Determine the [X, Y] coordinate at the center of the cell enclosing the given text.  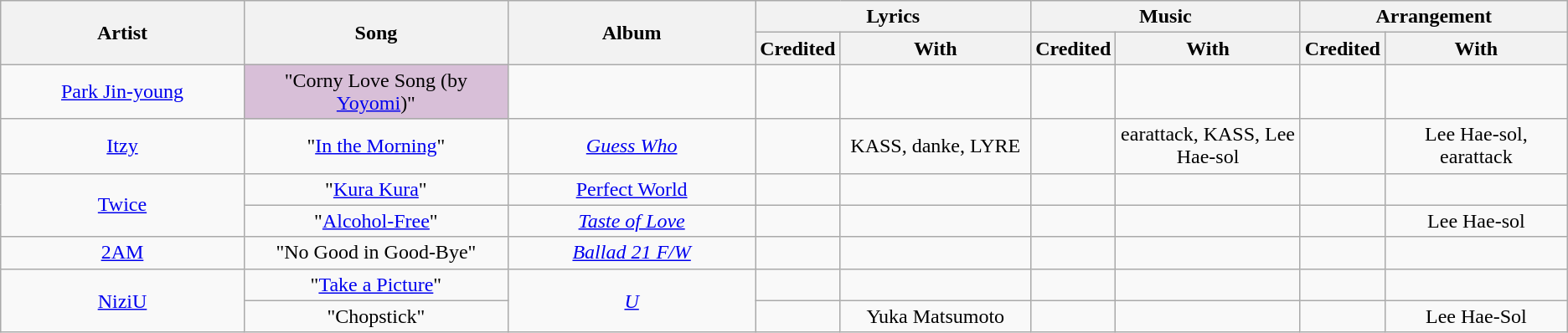
Perfect World [632, 189]
NiziU [122, 300]
U [632, 300]
Song [375, 33]
Itzy [122, 146]
Arrangement [1434, 17]
Lee Hae-sol [1476, 221]
Ballad 21 F/W [632, 253]
KASS, danke, LYRE [936, 146]
"Corny Love Song (by Yoyomi)" [375, 92]
Lee Hae-Sol [1476, 316]
2AM [122, 253]
"Chopstick" [375, 316]
earattack, KASS, Lee Hae-sol [1208, 146]
"In the Morning" [375, 146]
Twice [122, 205]
Yuka Matsumoto [936, 316]
"Alcohol-Free" [375, 221]
Lee Hae-sol, earattack [1476, 146]
Music [1166, 17]
"Take a Picture" [375, 284]
Artist [122, 33]
Album [632, 33]
"Kura Kura" [375, 189]
Guess Who [632, 146]
Lyrics [893, 17]
Taste of Love [632, 221]
"No Good in Good-Bye" [375, 253]
Park Jin-young [122, 92]
